Provide the (x, y) coordinate of the cell's center where the given text is located.  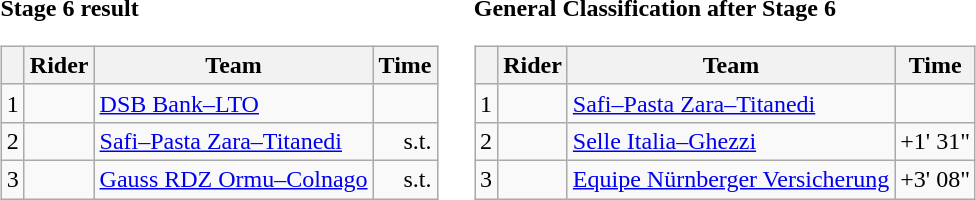
Selle Italia–Ghezzi (730, 141)
+3' 08" (936, 179)
DSB Bank–LTO (234, 103)
+1' 31" (936, 141)
Gauss RDZ Ormu–Colnago (234, 179)
Equipe Nürnberger Versicherung (730, 179)
